Return the (x, y) coordinate for the center point of the cell that contains the specified text.  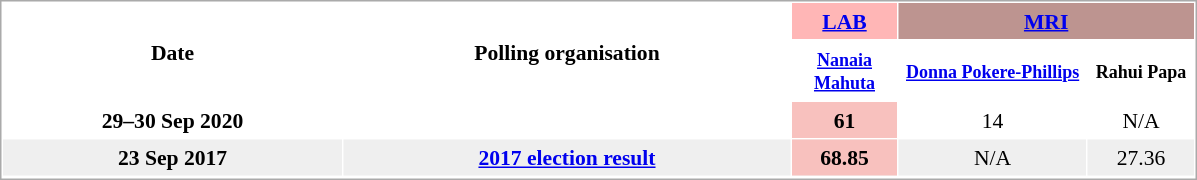
LAB (844, 21)
Rahui Papa (1141, 70)
MRI (1046, 21)
Date (172, 52)
Polling organisation (568, 52)
2017 election result (568, 158)
14 (992, 120)
29–30 Sep 2020 (172, 120)
23 Sep 2017 (172, 158)
61 (844, 120)
Nanaia Mahuta (844, 70)
Donna Pokere-Phillips (992, 70)
68.85 (844, 158)
27.36 (1141, 158)
